Locate the cell with the specified text and output its (X, Y) center coordinate. 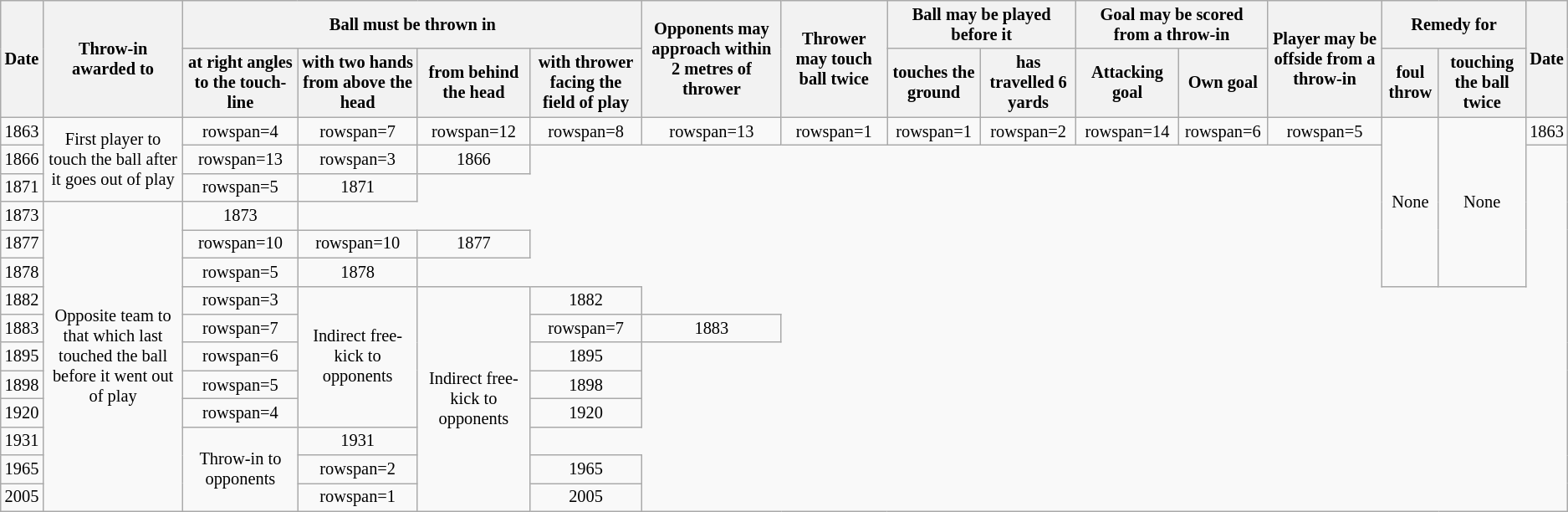
with thrower facing the field of play (585, 83)
with two hands from above the head (358, 83)
rowspan=14 (1127, 131)
touching the ball twice (1482, 83)
Goal may be scored from a throw-in (1172, 24)
from behind the head (473, 83)
Throw-in to opponents (241, 468)
Own goal (1223, 83)
touches the ground (934, 83)
rowspan=12 (473, 131)
Opposite team to that which last touched the ball before it went out of play (113, 356)
Opponents may approach within 2 metres of thrower (712, 59)
Remedy for (1454, 24)
Ball may be played before it (982, 24)
at right angles to the touch-line (241, 83)
rowspan=8 (585, 131)
Throw-in awarded to (113, 59)
Ball must be thrown in (413, 24)
foul throw (1410, 83)
First player to touch the ball after it goes out of play (113, 159)
Thrower may touch ball twice (835, 59)
has travelled 6 yards (1029, 83)
Player may be offside from a throw-in (1325, 59)
Attacking goal (1127, 83)
